Capture the cell that displays the provided text and extract its [X, Y] central coordinate. 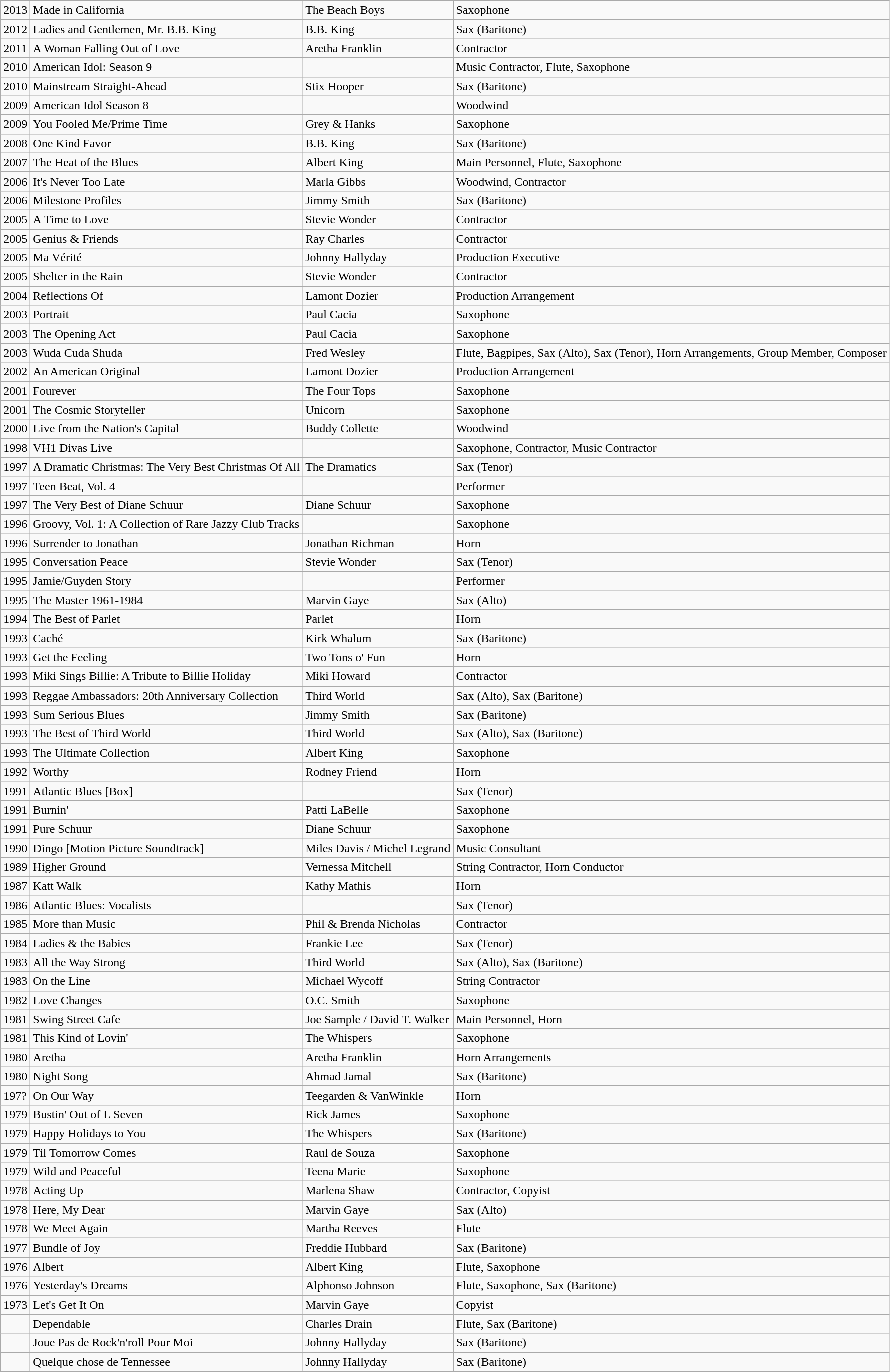
Live from the Nation's Capital [166, 429]
A Dramatic Christmas: The Very Best Christmas Of All [166, 467]
Caché [166, 638]
1987 [15, 886]
Wuda Cuda Shuda [166, 353]
Night Song [166, 1076]
Pure Schuur [166, 829]
1977 [15, 1248]
The Cosmic Storyteller [166, 410]
Shelter in the Rain [166, 277]
Marlena Shaw [378, 1191]
The Very Best of Diane Schuur [166, 505]
Fred Wesley [378, 353]
Copyist [671, 1305]
Ladies and Gentlemen, Mr. B.B. King [166, 29]
We Meet Again [166, 1229]
Conversation Peace [166, 562]
The Ultimate Collection [166, 753]
An American Original [166, 372]
Milestone Profiles [166, 200]
Bundle of Joy [166, 1248]
Freddie Hubbard [378, 1248]
Main Personnel, Flute, Saxophone [671, 162]
Music Consultant [671, 848]
This Kind of Lovin' [166, 1038]
2007 [15, 162]
Alphonso Johnson [378, 1286]
Atlantic Blues: Vocalists [166, 905]
The Best of Third World [166, 734]
O.C. Smith [378, 1000]
Phil & Brenda Nicholas [378, 924]
Unicorn [378, 410]
2002 [15, 372]
Miles Davis / Michel Legrand [378, 848]
Vernessa Mitchell [378, 867]
1992 [15, 772]
The Best of Parlet [166, 619]
Teen Beat, Vol. 4 [166, 486]
A Woman Falling Out of Love [166, 48]
Yesterday's Dreams [166, 1286]
1998 [15, 448]
1984 [15, 943]
Ray Charles [378, 239]
1994 [15, 619]
Jonathan Richman [378, 543]
Buddy Collette [378, 429]
A Time to Love [166, 219]
The Beach Boys [378, 10]
On the Line [166, 981]
Woodwind, Contractor [671, 181]
Stix Hooper [378, 86]
Albert [166, 1267]
The Four Tops [378, 391]
Flute, Saxophone [671, 1267]
Flute, Saxophone, Sax (Baritone) [671, 1286]
Flute, Bagpipes, Sax (Alto), Sax (Tenor), Horn Arrangements, Group Member, Composer [671, 353]
Atlantic Blues [Box] [166, 791]
Teegarden & VanWinkle [378, 1095]
Michael Wycoff [378, 981]
2008 [15, 143]
1990 [15, 848]
1989 [15, 867]
Groovy, Vol. 1: A Collection of Rare Jazzy Club Tracks [166, 524]
Frankie Lee [378, 943]
All the Way Strong [166, 962]
You Fooled Me/Prime Time [166, 124]
2012 [15, 29]
Music Contractor, Flute, Saxophone [671, 67]
Charles Drain [378, 1324]
2004 [15, 296]
Reggae Ambassadors: 20th Anniversary Collection [166, 696]
Joe Sample / David T. Walker [378, 1019]
Quelque chose de Tennessee [166, 1362]
Portrait [166, 315]
Let's Get It On [166, 1305]
Miki Howard [378, 676]
String Contractor [671, 981]
The Heat of the Blues [166, 162]
Dingo [Motion Picture Soundtrack] [166, 848]
Martha Reeves [378, 1229]
Ladies & the Babies [166, 943]
Happy Holidays to You [166, 1133]
Marla Gibbs [378, 181]
Reflections Of [166, 296]
2013 [15, 10]
Teena Marie [378, 1172]
1982 [15, 1000]
Aretha [166, 1057]
Contractor, Copyist [671, 1191]
Kathy Mathis [378, 886]
Main Personnel, Horn [671, 1019]
Mainstream Straight-Ahead [166, 86]
Bustin' Out of L Seven [166, 1114]
One Kind Favor [166, 143]
More than Music [166, 924]
Surrender to Jonathan [166, 543]
Worthy [166, 772]
Katt Walk [166, 886]
2011 [15, 48]
Love Changes [166, 1000]
String Contractor, Horn Conductor [671, 867]
Acting Up [166, 1191]
Horn Arrangements [671, 1057]
Get the Feeling [166, 657]
The Opening Act [166, 334]
Higher Ground [166, 867]
Patti LaBelle [378, 810]
Raul de Souza [378, 1152]
2000 [15, 429]
Sum Serious Blues [166, 715]
Made in California [166, 10]
197? [15, 1095]
Ahmad Jamal [378, 1076]
Flute [671, 1229]
Wild and Peaceful [166, 1172]
It's Never Too Late [166, 181]
Joue Pas de Rock'n'roll Pour Moi [166, 1343]
Here, My Dear [166, 1210]
Genius & Friends [166, 239]
Flute, Sax (Baritone) [671, 1324]
The Dramatics [378, 467]
Jamie/Guyden Story [166, 581]
Swing Street Cafe [166, 1019]
Rodney Friend [378, 772]
1985 [15, 924]
Kirk Whalum [378, 638]
Saxophone, Contractor, Music Contractor [671, 448]
Dependable [166, 1324]
Ma Vérité [166, 258]
The Master 1961-1984 [166, 600]
American Idol: Season 9 [166, 67]
Parlet [378, 619]
On Our Way [166, 1095]
1973 [15, 1305]
Grey & Hanks [378, 124]
Miki Sings Billie: A Tribute to Billie Holiday [166, 676]
VH1 Divas Live [166, 448]
American Idol Season 8 [166, 105]
Fourever [166, 391]
Burnin' [166, 810]
1986 [15, 905]
Two Tons o' Fun [378, 657]
Til Tomorrow Comes [166, 1152]
Production Executive [671, 258]
Rick James [378, 1114]
